From the cell containing the given text, extract its center point as (x, y) coordinate. 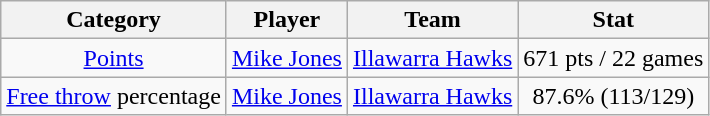
Category (114, 20)
Points (114, 58)
87.6% (113/129) (614, 96)
Stat (614, 20)
Team (432, 20)
671 pts / 22 games (614, 58)
Player (286, 20)
Free throw percentage (114, 96)
